Capture the cell that displays the provided text and extract its (X, Y) central coordinate. 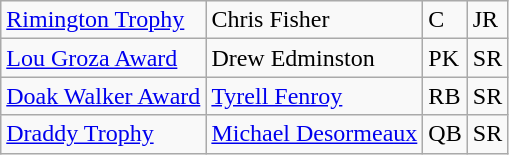
PK (445, 58)
Chris Fisher (314, 20)
RB (445, 96)
Drew Edminston (314, 58)
Draddy Trophy (104, 134)
Michael Desormeaux (314, 134)
JR (487, 20)
Lou Groza Award (104, 58)
Rimington Trophy (104, 20)
Tyrell Fenroy (314, 96)
C (445, 20)
Doak Walker Award (104, 96)
QB (445, 134)
